Scan for the cell matching the given text and deliver its (x, y) coordinate at center. 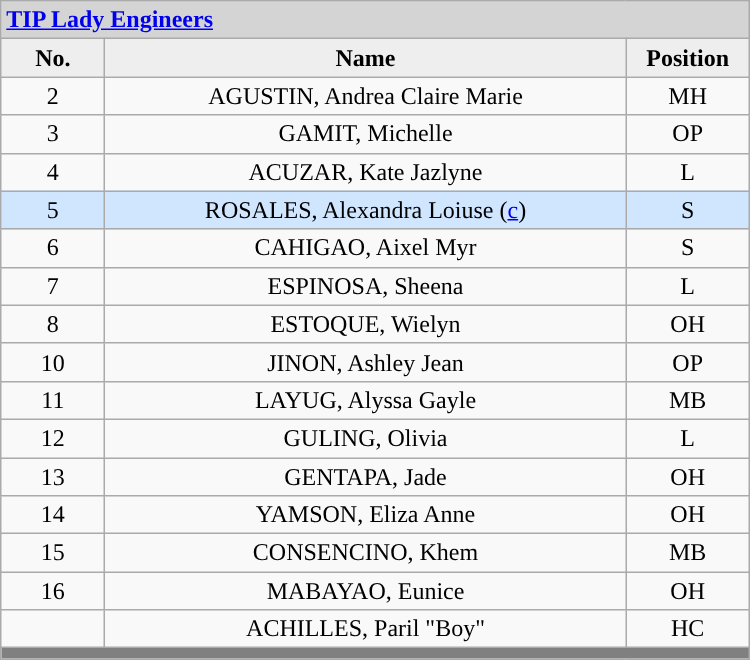
15 (53, 553)
No. (53, 58)
ACHILLES, Paril "Boy" (366, 629)
12 (53, 438)
ESPINOSA, Sheena (366, 286)
LAYUG, Alyssa Gayle (366, 400)
CONSENCINO, Khem (366, 553)
AGUSTIN, Andrea Claire Marie (366, 96)
7 (53, 286)
6 (53, 248)
5 (53, 210)
4 (53, 172)
13 (53, 477)
ESTOQUE, Wielyn (366, 324)
10 (53, 362)
GULING, Olivia (366, 438)
Position (688, 58)
MABAYAO, Eunice (366, 591)
16 (53, 591)
8 (53, 324)
MH (688, 96)
Name (366, 58)
2 (53, 96)
ACUZAR, Kate Jazlyne (366, 172)
GENTAPA, Jade (366, 477)
JINON, Ashley Jean (366, 362)
ROSALES, Alexandra Loiuse (c) (366, 210)
CAHIGAO, Aixel Myr (366, 248)
YAMSON, Eliza Anne (366, 515)
3 (53, 134)
11 (53, 400)
14 (53, 515)
GAMIT, Michelle (366, 134)
HC (688, 629)
TIP Lady Engineers (375, 20)
